Pinpoint the cell where the given text exists, returning its [X, Y] midpoint coordinate. 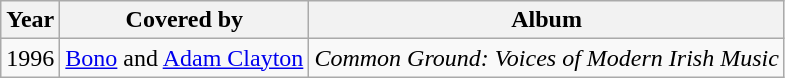
1996 [30, 58]
Bono and Adam Clayton [184, 58]
Album [546, 20]
Covered by [184, 20]
Year [30, 20]
Common Ground: Voices of Modern Irish Music [546, 58]
